Determine the [x, y] coordinate at the center of the cell enclosing the given text.  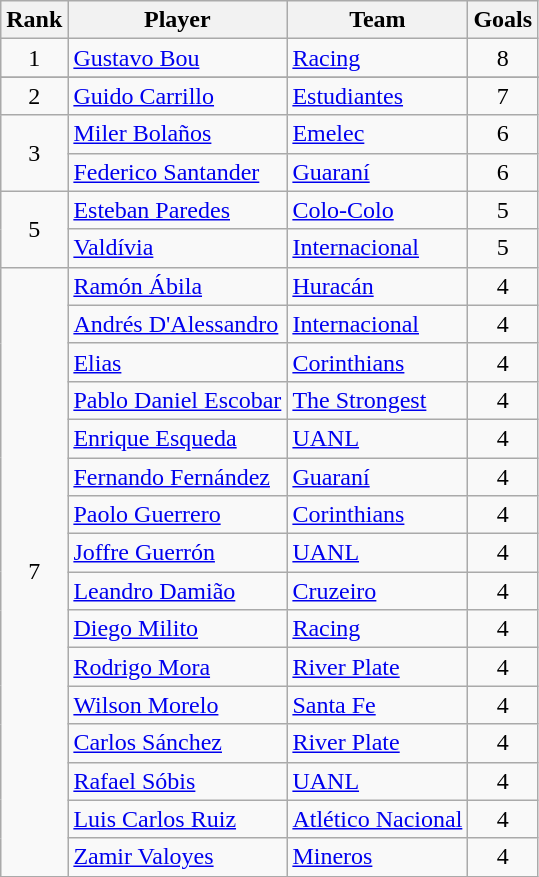
8 [503, 58]
Player [178, 20]
Ramón Ábila [178, 286]
Goals [503, 20]
Leandro Damião [178, 591]
Joffre Guerrón [178, 553]
Paolo Guerrero [178, 515]
Elias [178, 362]
Federico Santander [178, 172]
Colo-Colo [378, 210]
Carlos Sánchez [178, 743]
3 [34, 153]
Cruzeiro [378, 591]
Diego Milito [178, 629]
Santa Fe [378, 705]
Rafael Sóbis [178, 781]
Team [378, 20]
Zamir Valoyes [178, 857]
Atlético Nacional [378, 819]
Emelec [378, 134]
Wilson Morelo [178, 705]
Guido Carrillo [178, 96]
Valdívia [178, 248]
The Strongest [378, 400]
1 [34, 58]
Luis Carlos Ruiz [178, 819]
Gustavo Bou [178, 58]
2 [34, 96]
Estudiantes [378, 96]
Esteban Paredes [178, 210]
Fernando Fernández [178, 477]
Rank [34, 20]
Enrique Esqueda [178, 438]
Andrés D'Alessandro [178, 324]
Mineros [378, 857]
Huracán [378, 286]
Rodrigo Mora [178, 667]
Pablo Daniel Escobar [178, 400]
Miler Bolaños [178, 134]
